From the cell containing the given text, extract its center point as (x, y) coordinate. 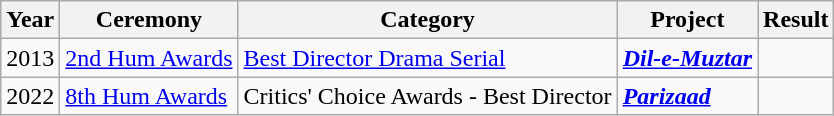
2nd Hum Awards (149, 58)
Best Director Drama Serial (428, 58)
Category (428, 20)
Ceremony (149, 20)
Year (30, 20)
Parizaad (687, 96)
2022 (30, 96)
2013 (30, 58)
Dil-e-Muztar (687, 58)
8th Hum Awards (149, 96)
Result (796, 20)
Critics' Choice Awards - Best Director (428, 96)
Project (687, 20)
